Search for the cell housing the specified text and yield its [X, Y] center coordinate. 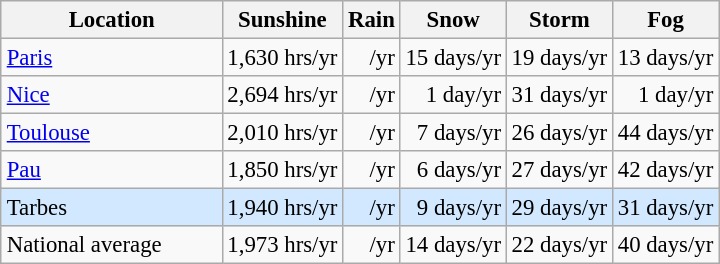
29 days/yr [559, 208]
Toulouse [112, 133]
26 days/yr [559, 133]
7 days/yr [453, 133]
1,850 hrs/yr [282, 170]
22 days/yr [559, 245]
27 days/yr [559, 170]
15 days/yr [453, 58]
13 days/yr [665, 58]
1,940 hrs/yr [282, 208]
19 days/yr [559, 58]
42 days/yr [665, 170]
Nice [112, 95]
44 days/yr [665, 133]
Tarbes [112, 208]
1,973 hrs/yr [282, 245]
Rain [372, 20]
Location [112, 20]
Pau [112, 170]
40 days/yr [665, 245]
2,694 hrs/yr [282, 95]
National average [112, 245]
Fog [665, 20]
9 days/yr [453, 208]
6 days/yr [453, 170]
Storm [559, 20]
Paris [112, 58]
Sunshine [282, 20]
Snow [453, 20]
14 days/yr [453, 245]
2,010 hrs/yr [282, 133]
1,630 hrs/yr [282, 58]
